Return the [x, y] coordinate for the center point of the cell that contains the specified text.  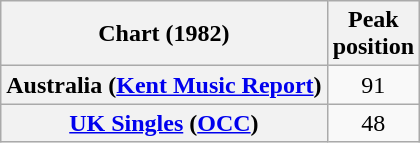
Peakposition [373, 34]
91 [373, 85]
Chart (1982) [164, 34]
48 [373, 123]
Australia (Kent Music Report) [164, 85]
UK Singles (OCC) [164, 123]
